Identify which cell holds the provided text, then report its [x, y] central coordinate. 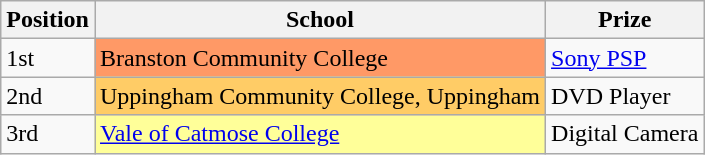
DVD Player [625, 96]
1st [48, 58]
Vale of Catmose College [320, 134]
3rd [48, 134]
Branston Community College [320, 58]
Prize [625, 20]
Sony PSP [625, 58]
2nd [48, 96]
Position [48, 20]
Digital Camera [625, 134]
School [320, 20]
Uppingham Community College, Uppingham [320, 96]
